Detect which cell encompasses the target text, then output its [X, Y] center coordinate. 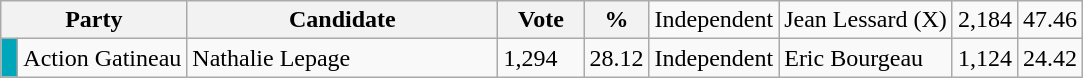
47.46 [1050, 20]
Jean Lessard (X) [866, 20]
1,124 [984, 58]
% [616, 20]
Vote [541, 20]
1,294 [541, 58]
28.12 [616, 58]
24.42 [1050, 58]
Action Gatineau [102, 58]
2,184 [984, 20]
Candidate [342, 20]
Party [94, 20]
Nathalie Lepage [342, 58]
Eric Bourgeau [866, 58]
